Scan for the cell matching the given text and deliver its [X, Y] coordinate at center. 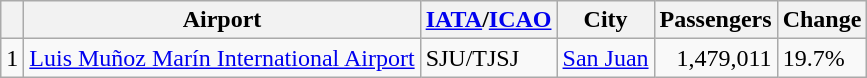
San Juan [606, 58]
1 [12, 58]
Passengers [716, 20]
IATA/ICAO [488, 20]
Luis Muñoz Marín International Airport [222, 58]
1,479,011 [716, 58]
City [606, 20]
Airport [222, 20]
19.7% [822, 58]
SJU/TJSJ [488, 58]
Change [822, 20]
